Determine the (X, Y) coordinate at the center of the cell enclosing the given text.  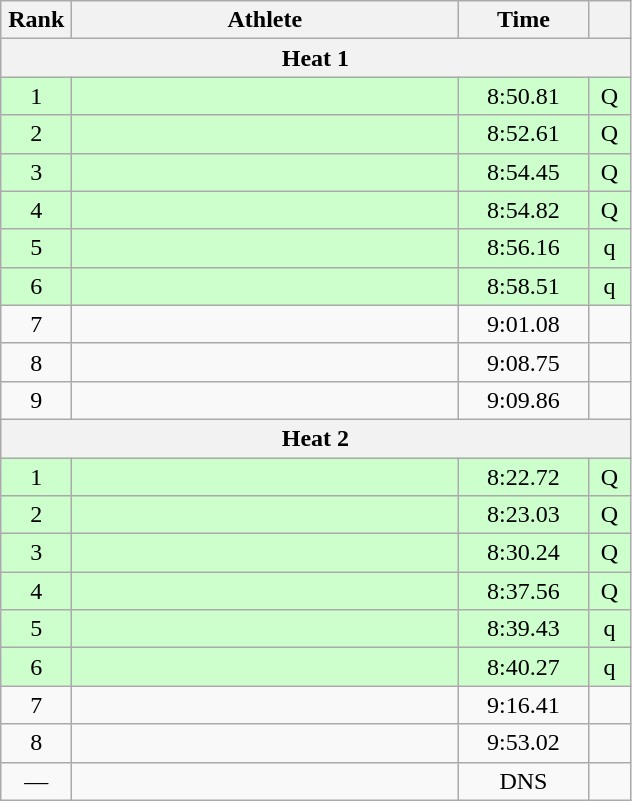
8:54.82 (524, 210)
8:54.45 (524, 172)
Time (524, 20)
8:22.72 (524, 477)
9:08.75 (524, 362)
DNS (524, 781)
9:53.02 (524, 743)
Heat 1 (316, 58)
Heat 2 (316, 438)
Athlete (265, 20)
8:58.51 (524, 286)
8:52.61 (524, 134)
— (36, 781)
8:30.24 (524, 553)
Rank (36, 20)
9:01.08 (524, 324)
8:23.03 (524, 515)
9 (36, 400)
9:16.41 (524, 705)
8:37.56 (524, 591)
8:40.27 (524, 667)
8:56.16 (524, 248)
9:09.86 (524, 400)
8:50.81 (524, 96)
8:39.43 (524, 629)
